Scan for the cell matching the given text and deliver its (X, Y) coordinate at center. 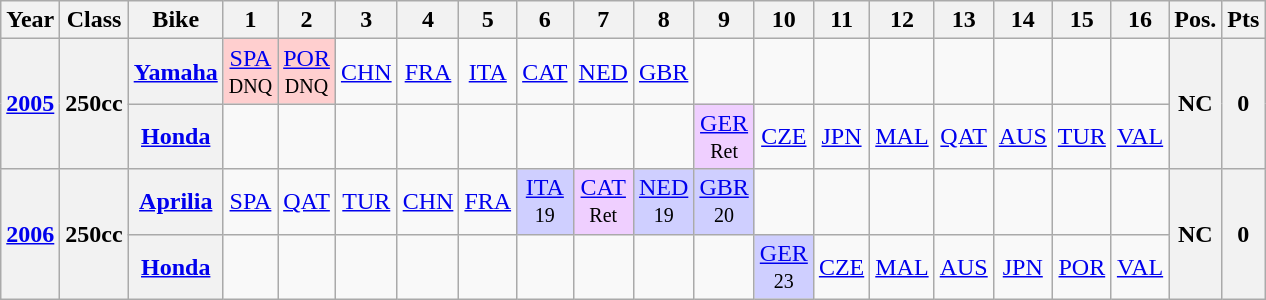
3 (366, 20)
14 (1022, 20)
12 (902, 20)
GBR (663, 72)
SPADNQ (250, 72)
ITA19 (545, 202)
CATRet (603, 202)
NED (603, 72)
4 (428, 20)
2 (307, 20)
Pos. (1196, 20)
1 (250, 20)
2005 (30, 104)
15 (1082, 20)
POR (1082, 266)
2006 (30, 234)
8 (663, 20)
10 (784, 20)
11 (841, 20)
Aprilia (176, 202)
6 (545, 20)
16 (1140, 20)
9 (724, 20)
5 (488, 20)
Bike (176, 20)
ITA (488, 72)
NED19 (663, 202)
Class (94, 20)
GER23 (784, 266)
Yamaha (176, 72)
Year (30, 20)
13 (964, 20)
7 (603, 20)
SPA (250, 202)
CAT (545, 72)
Pts (1244, 20)
GBR20 (724, 202)
PORDNQ (307, 72)
GERRet (724, 136)
